Find where the given text appears and provide that cell's center as [x, y] coordinate. 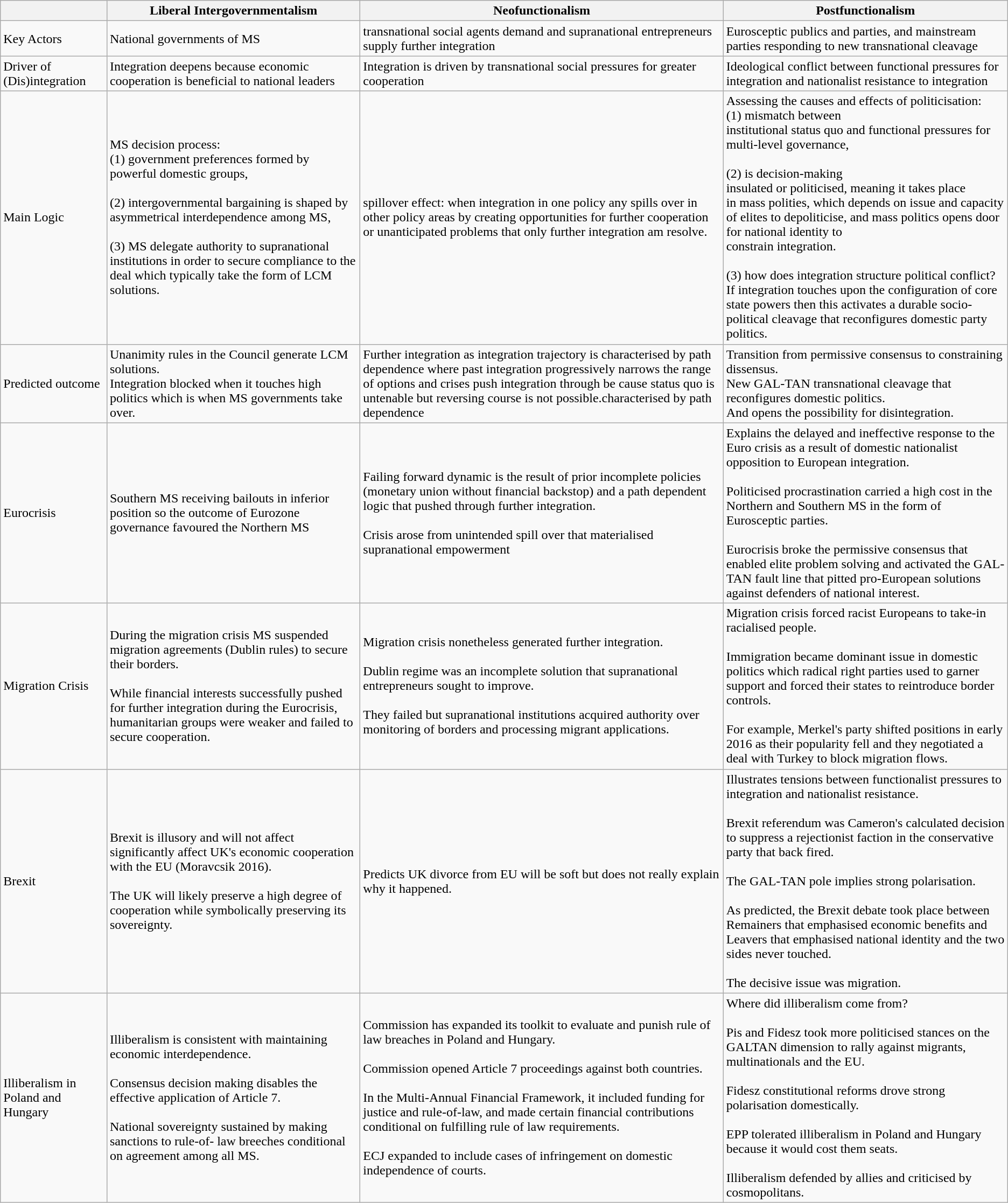
transnational social agents demand and supranational entrepreneurs supply further integration [542, 39]
Eurosceptic publics and parties, and mainstream parties responding to new transnational cleavage [865, 39]
National governments of MS [233, 39]
Main Logic [54, 218]
Eurocrisis [54, 513]
Integration deepens because economic cooperation is beneficial to national leaders [233, 73]
Liberal Intergovernmentalism [233, 11]
Driver of (Dis)integration [54, 73]
Neofunctionalism [542, 11]
Postfunctionalism [865, 11]
Key Actors [54, 39]
Ideological conflict between functional pressures for integration and nationalist resistance to integration [865, 73]
Predicts UK divorce from EU will be soft but does not really explain why it happened. [542, 881]
Southern MS receiving bailouts in inferior position so the outcome of Eurozone governance favoured the Northern MS [233, 513]
Integration is driven by transnational social pressures for greater cooperation [542, 73]
Predicted outcome [54, 383]
Migration Crisis [54, 686]
Unanimity rules in the Council generate LCM solutions. Integration blocked when it touches high politics which is when MS governments take over. [233, 383]
Illiberalism in Poland and Hungary [54, 1097]
Brexit [54, 881]
